Capture the cell that displays the provided text and extract its [x, y] central coordinate. 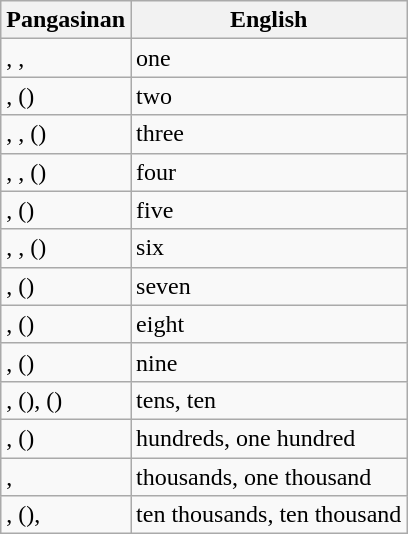
three [269, 134]
, [66, 477]
one [269, 58]
two [269, 96]
, (), [66, 515]
eight [269, 324]
five [269, 210]
six [269, 248]
nine [269, 362]
, , [66, 58]
seven [269, 286]
ten thousands, ten thousand [269, 515]
tens, ten [269, 400]
Pangasinan [66, 20]
four [269, 172]
, (), () [66, 400]
thousands, one thousand [269, 477]
hundreds, one hundred [269, 438]
English [269, 20]
